From the cell containing the given text, extract its center point as (x, y) coordinate. 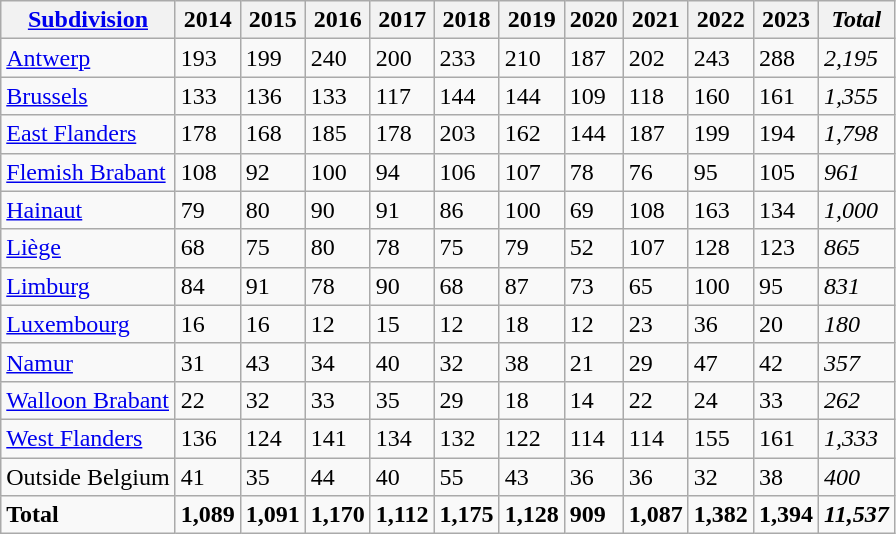
2021 (656, 20)
Outside Belgium (88, 477)
14 (594, 400)
2023 (786, 20)
124 (272, 438)
243 (720, 58)
Subdivision (88, 20)
155 (720, 438)
1,091 (272, 515)
1,798 (856, 134)
47 (720, 362)
118 (656, 96)
1,000 (856, 210)
76 (656, 172)
44 (338, 477)
84 (208, 286)
180 (856, 324)
86 (466, 210)
160 (720, 96)
2017 (402, 20)
105 (786, 172)
128 (720, 248)
1,382 (720, 515)
42 (786, 362)
961 (856, 172)
262 (856, 400)
15 (402, 324)
168 (272, 134)
233 (466, 58)
Namur (88, 362)
2022 (720, 20)
132 (466, 438)
117 (402, 96)
92 (272, 172)
1,089 (208, 515)
123 (786, 248)
21 (594, 362)
163 (720, 210)
23 (656, 324)
109 (594, 96)
55 (466, 477)
2020 (594, 20)
202 (656, 58)
Walloon Brabant (88, 400)
Luxembourg (88, 324)
1,394 (786, 515)
Limburg (88, 286)
69 (594, 210)
193 (208, 58)
73 (594, 286)
400 (856, 477)
909 (594, 515)
2019 (532, 20)
34 (338, 362)
Liège (88, 248)
West Flanders (88, 438)
122 (532, 438)
1,333 (856, 438)
1,170 (338, 515)
East Flanders (88, 134)
Antwerp (88, 58)
185 (338, 134)
865 (856, 248)
94 (402, 172)
1,112 (402, 515)
20 (786, 324)
1,128 (532, 515)
Hainaut (88, 210)
2014 (208, 20)
240 (338, 58)
31 (208, 362)
203 (466, 134)
210 (532, 58)
24 (720, 400)
Brussels (88, 96)
831 (856, 286)
194 (786, 134)
106 (466, 172)
357 (856, 362)
2,195 (856, 58)
2015 (272, 20)
162 (532, 134)
200 (402, 58)
Flemish Brabant (88, 172)
1,087 (656, 515)
2018 (466, 20)
288 (786, 58)
141 (338, 438)
52 (594, 248)
41 (208, 477)
65 (656, 286)
2016 (338, 20)
1,355 (856, 96)
87 (532, 286)
1,175 (466, 515)
11,537 (856, 515)
